Find where the given text appears and provide that cell's center as (x, y) coordinate. 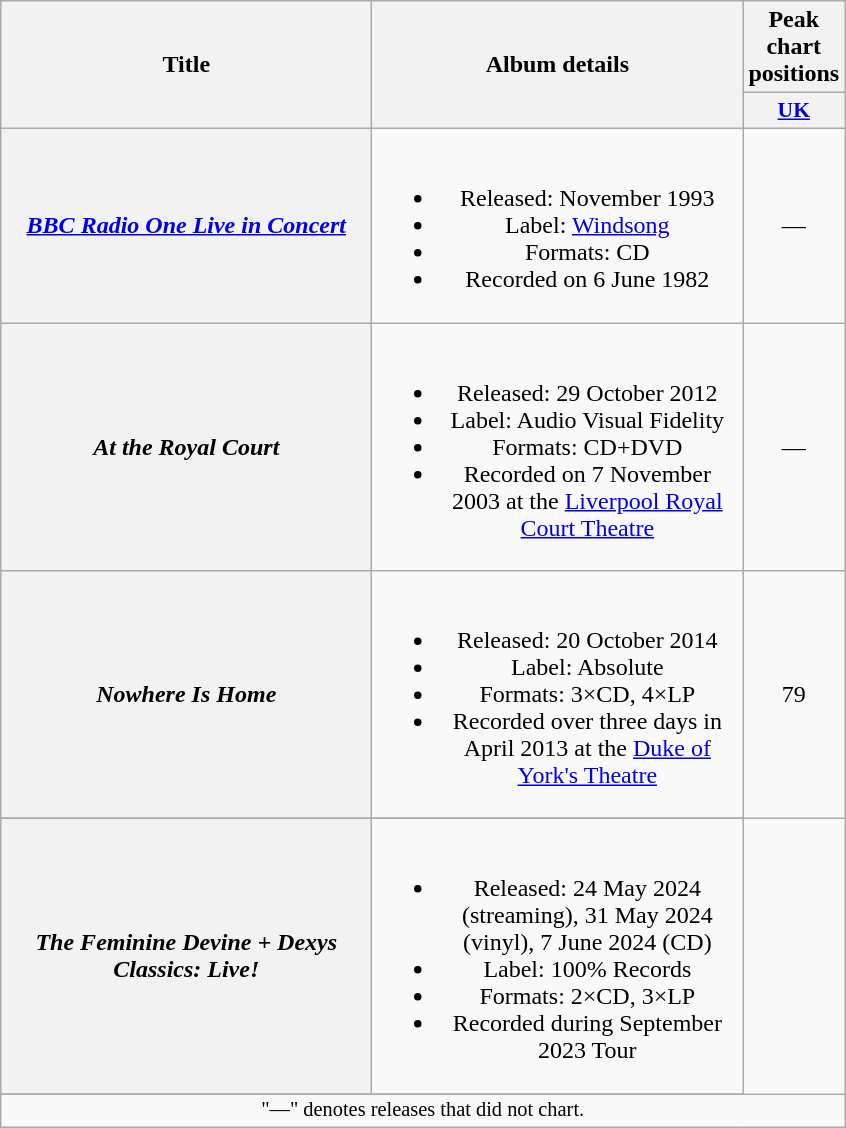
Released: 24 May 2024 (streaming), 31 May 2024 (vinyl), 7 June 2024 (CD)Label: 100% RecordsFormats: 2×CD, 3×LPRecorded during September 2023 Tour (558, 956)
79 (794, 695)
At the Royal Court (186, 446)
Album details (558, 65)
Nowhere Is Home (186, 695)
Released: 29 October 2012Label: Audio Visual FidelityFormats: CD+DVDRecorded on 7 November 2003 at the Liverpool Royal Court Theatre (558, 446)
Released: November 1993Label: WindsongFormats: CDRecorded on 6 June 1982 (558, 225)
BBC Radio One Live in Concert (186, 225)
Released: 20 October 2014Label: AbsoluteFormats: 3×CD, 4×LPRecorded over three days in April 2013 at the Duke of York's Theatre (558, 695)
Peak chart positions (794, 47)
The Feminine Devine + Dexys Classics: Live! (186, 956)
Title (186, 65)
UK (794, 111)
"—" denotes releases that did not chart. (423, 1111)
